Determine the [X, Y] coordinate at the center of the cell enclosing the given text.  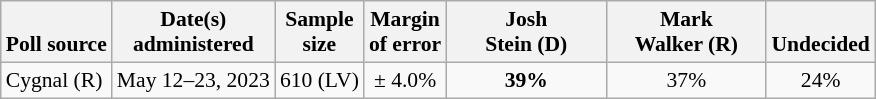
Cygnal (R) [56, 80]
39% [526, 80]
± 4.0% [405, 80]
JoshStein (D) [526, 32]
610 (LV) [320, 80]
Poll source [56, 32]
24% [820, 80]
Undecided [820, 32]
37% [686, 80]
May 12–23, 2023 [194, 80]
Date(s)administered [194, 32]
Samplesize [320, 32]
MarkWalker (R) [686, 32]
Marginof error [405, 32]
